Provide the [X, Y] coordinate of the cell's center where the given text is located.  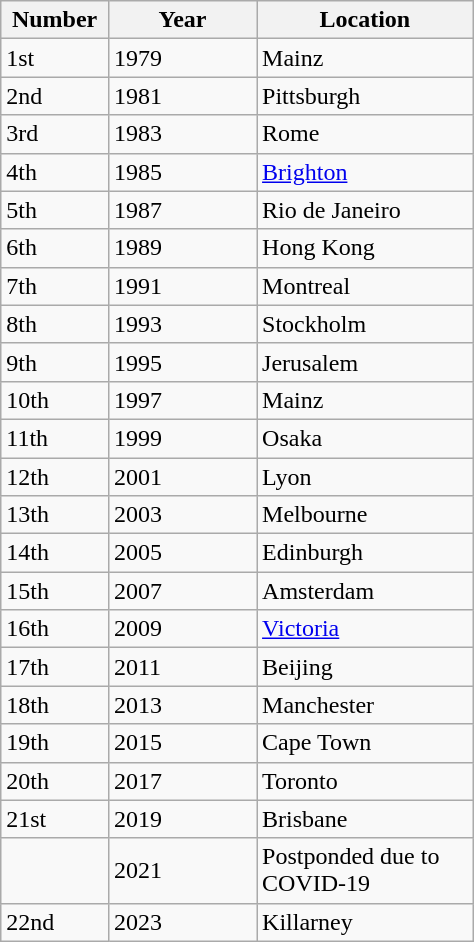
Postponded due to COVID-19 [366, 870]
2009 [182, 629]
3rd [55, 134]
2011 [182, 667]
9th [55, 362]
Hong Kong [366, 248]
2001 [182, 477]
Rome [366, 134]
2nd [55, 96]
1983 [182, 134]
1979 [182, 58]
11th [55, 438]
Beijing [366, 667]
Rio de Janeiro [366, 210]
2017 [182, 781]
1987 [182, 210]
Manchester [366, 705]
7th [55, 286]
1993 [182, 324]
17th [55, 667]
4th [55, 172]
15th [55, 591]
2021 [182, 870]
6th [55, 248]
1981 [182, 96]
Melbourne [366, 515]
2015 [182, 743]
10th [55, 400]
Amsterdam [366, 591]
21st [55, 819]
2013 [182, 705]
Jerusalem [366, 362]
22nd [55, 922]
1999 [182, 438]
14th [55, 553]
Pittsburgh [366, 96]
2005 [182, 553]
Cape Town [366, 743]
Montreal [366, 286]
2019 [182, 819]
Osaka [366, 438]
1989 [182, 248]
18th [55, 705]
1985 [182, 172]
2023 [182, 922]
13th [55, 515]
5th [55, 210]
Number [55, 20]
16th [55, 629]
1st [55, 58]
8th [55, 324]
Brisbane [366, 819]
1995 [182, 362]
Lyon [366, 477]
Victoria [366, 629]
Brighton [366, 172]
1991 [182, 286]
Stockholm [366, 324]
1997 [182, 400]
Location [366, 20]
Year [182, 20]
2007 [182, 591]
19th [55, 743]
12th [55, 477]
Edinburgh [366, 553]
2003 [182, 515]
Toronto [366, 781]
Killarney [366, 922]
20th [55, 781]
